Search for the cell housing the specified text and yield its [x, y] center coordinate. 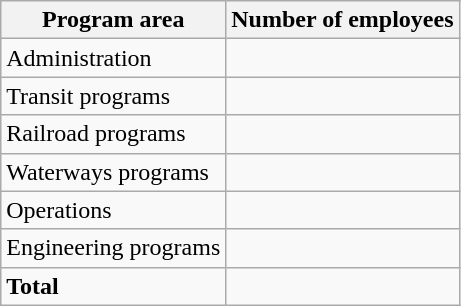
Operations [114, 210]
Program area [114, 20]
Engineering programs [114, 248]
Railroad programs [114, 134]
Total [114, 286]
Waterways programs [114, 172]
Transit programs [114, 96]
Number of employees [342, 20]
Administration [114, 58]
